Find where the given text appears and provide that cell's center as [X, Y] coordinate. 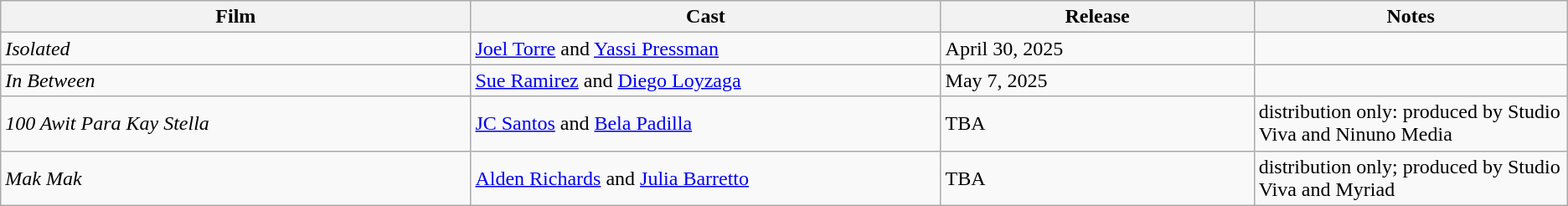
Film [236, 17]
Joel Torre and Yassi Pressman [705, 49]
Sue Ramirez and Diego Loyzaga [705, 80]
May 7, 2025 [1097, 80]
April 30, 2025 [1097, 49]
100 Awit Para Kay Stella [236, 124]
Isolated [236, 49]
JC Santos and Bela Padilla [705, 124]
distribution only; produced by Studio Viva and Myriad [1411, 178]
Cast [705, 17]
In Between [236, 80]
Alden Richards and Julia Barretto [705, 178]
distribution only: produced by Studio Viva and Ninuno Media [1411, 124]
Notes [1411, 17]
Release [1097, 17]
Mak Mak [236, 178]
